Return the (X, Y) coordinate for the center point of the cell that contains the specified text.  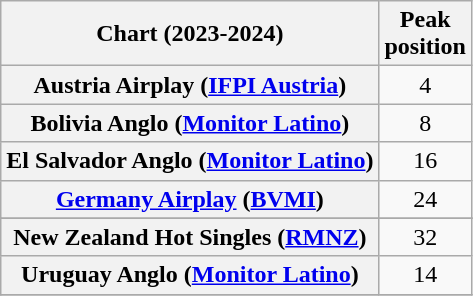
32 (425, 237)
Austria Airplay (IFPI Austria) (190, 85)
8 (425, 123)
El Salvador Anglo (Monitor Latino) (190, 161)
New Zealand Hot Singles (RMNZ) (190, 237)
16 (425, 161)
4 (425, 85)
Peakposition (425, 34)
Chart (2023-2024) (190, 34)
Uruguay Anglo (Monitor Latino) (190, 275)
Bolivia Anglo (Monitor Latino) (190, 123)
Germany Airplay (BVMI) (190, 199)
24 (425, 199)
14 (425, 275)
